Determine the [X, Y] coordinate at the center of the cell enclosing the given text.  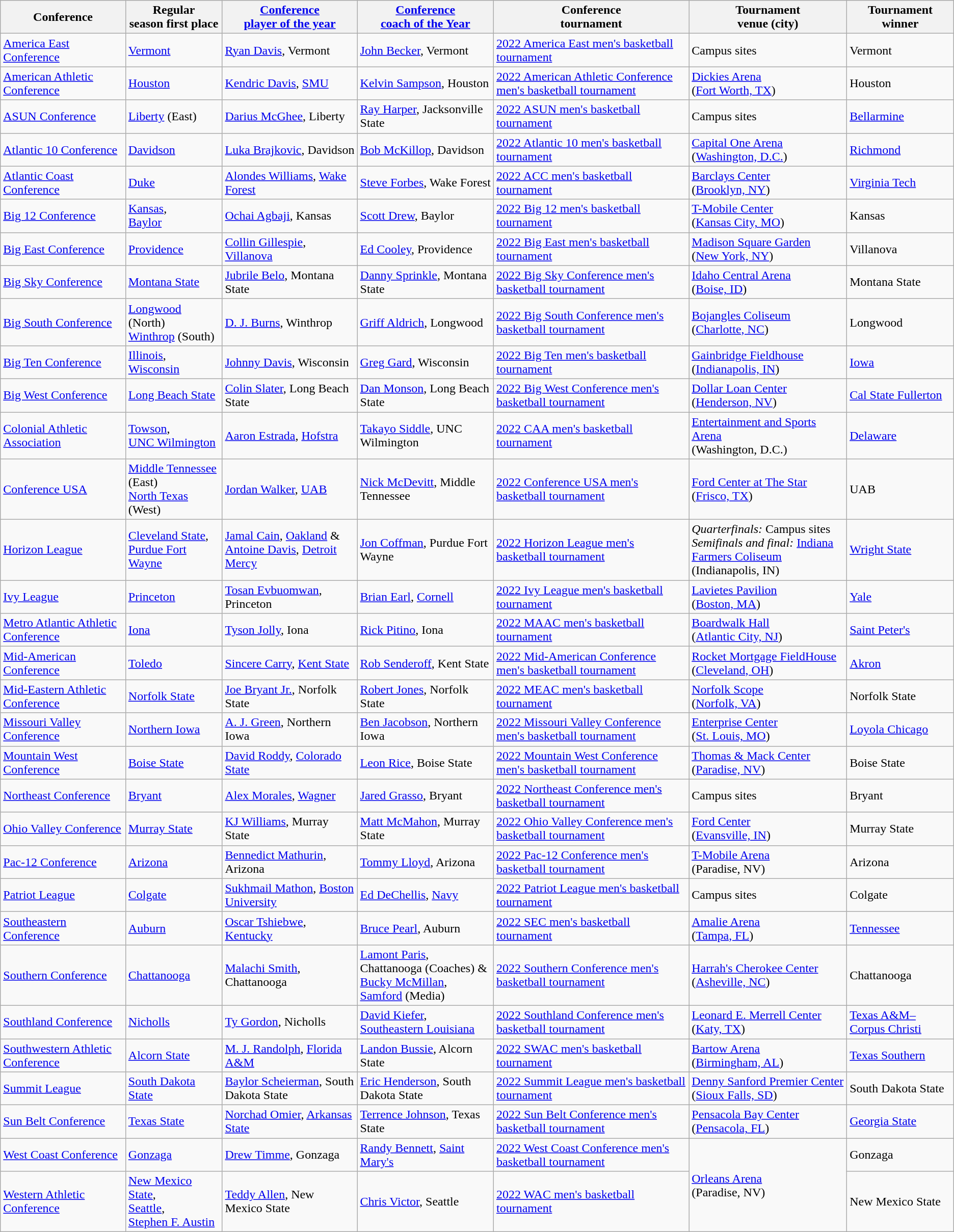
Mid-American Conference [63, 663]
Pensacola Bay Center(Pensacola, FL) [768, 1122]
Kelvin Sampson, Houston [425, 84]
New Mexico State [900, 1201]
2022 Conference USA men's basketball tournament [591, 489]
Bartow Arena(Birmingham, AL) [768, 1055]
2022 Mountain West Conference men's basketball tournament [591, 762]
Robert Jones, Norfolk State [425, 696]
Texas A&M–Corpus Christi [900, 1022]
Darius McGhee, Liberty [289, 116]
Idaho Central Arena(Boise, ID) [768, 282]
Rick Pitino, Iona [425, 630]
Texas State [174, 1122]
Ed Cooley, Providence [425, 249]
A. J. Green, Northern Iowa [289, 730]
M. J. Randolph, Florida A&M [289, 1055]
2022 Pac-12 Conference men's basketball tournament [591, 862]
2022 Big Ten men's basketball tournament [591, 362]
Scott Drew, Baylor [425, 216]
Southeastern Conference [63, 928]
Loyola Chicago [900, 730]
Ty Gordon, Nicholls [289, 1022]
Atlantic Coast Conference [63, 182]
Richmond [900, 150]
2022 Atlantic 10 men's basketball tournament [591, 150]
Southwestern Athletic Conference [63, 1055]
2022 American Athletic Conference men's basketball tournament [591, 84]
Barclays Center(Brooklyn, NY) [768, 182]
Middle Tennessee (East)North Texas (West) [174, 489]
John Becker, Vermont [425, 50]
Terrence Johnson, Texas State [425, 1122]
Steve Forbes, Wake Forest [425, 182]
Regularseason first place [174, 17]
2022 Big West Conference men's basketball tournament [591, 395]
Tennessee [900, 928]
Dollar Loan Center(Henderson, NV) [768, 395]
Long Beach State [174, 395]
Aaron Estrada, Hofstra [289, 435]
Big West Conference [63, 395]
T-Mobile Arena(Paradise, NV) [768, 862]
Bellarmine [900, 116]
Ben Jacobson, Northern Iowa [425, 730]
2022 Southland Conference men's basketball tournament [591, 1022]
David Roddy, Colorado State [289, 762]
Delaware [900, 435]
Brian Earl, Cornell [425, 597]
Illinois,Wisconsin [174, 362]
Auburn [174, 928]
Conference [63, 17]
Western Athletic Conference [63, 1201]
Wright State [900, 550]
2022 America East men's basketball tournament [591, 50]
Dan Monson, Long Beach State [425, 395]
Cleveland State,Purdue Fort Wayne [174, 550]
Kendric Davis, SMU [289, 84]
2022 ASUN men's basketball tournament [591, 116]
Eric Henderson, South Dakota State [425, 1088]
Chris Victor, Seattle [425, 1201]
Atlantic 10 Conference [63, 150]
Norfolk Scope(Norfolk, VA) [768, 696]
Cal State Fullerton [900, 395]
Towson,UNC Wilmington [174, 435]
Colonial Athletic Association [63, 435]
Madison Square Garden(New York, NY) [768, 249]
Teddy Allen, New Mexico State [289, 1201]
Big 12 Conference [63, 216]
Summit League [63, 1088]
Tommy Lloyd, Arizona [425, 862]
Denny Sanford Premier Center(Sioux Falls, SD) [768, 1088]
Mid-Eastern Athletic Conference [63, 696]
Saint Peter's [900, 630]
Leon Rice, Boise State [425, 762]
Iowa [900, 362]
Johnny Davis, Wisconsin [289, 362]
Enterprise Center(St. Louis, MO) [768, 730]
Iona [174, 630]
Amalie Arena(Tampa, FL) [768, 928]
2022 Missouri Valley Conference men's basketball tournament [591, 730]
Sun Belt Conference [63, 1122]
Duke [174, 182]
Metro Atlantic Athletic Conference [63, 630]
Takayo Siddle, UNC Wilmington [425, 435]
Bruce Pearl, Auburn [425, 928]
Ryan Davis, Vermont [289, 50]
Davidson [174, 150]
Jubrile Belo, Montana State [289, 282]
Yale [900, 597]
Jared Grasso, Bryant [425, 796]
Sukhmail Mathon, Boston University [289, 895]
2022 Southern Conference men's basketball tournament [591, 975]
2022 MAAC men's basketball tournament [591, 630]
Joe Bryant Jr., Norfolk State [289, 696]
T-Mobile Center(Kansas City, MO) [768, 216]
Lavietes Pavilion(Boston, MA) [768, 597]
Bennedict Mathurin, Arizona [289, 862]
Big South Conference [63, 322]
UAB [900, 489]
Big Ten Conference [63, 362]
Conferenceplayer of the year [289, 17]
Conference USA [63, 489]
American Athletic Conference [63, 84]
Thomas & Mack Center(Paradise, NV) [768, 762]
Longwood (North)Winthrop (South) [174, 322]
Jordan Walker, UAB [289, 489]
Tournamentwinner [900, 17]
Landon Bussie, Alcorn State [425, 1055]
Colin Slater, Long Beach State [289, 395]
Texas Southern [900, 1055]
David Kiefer, Southeastern Louisiana [425, 1022]
Griff Aldrich, Longwood [425, 322]
Luka Brajkovic, Davidson [289, 150]
Big East Conference [63, 249]
Nick McDevitt, Middle Tennessee [425, 489]
2022 Big East men's basketball tournament [591, 249]
2022 Patriot League men's basketball tournament [591, 895]
Tyson Jolly, Iona [289, 630]
New Mexico State,Seattle,Stephen F. Austin [174, 1201]
2022 SWAC men's basketball tournament [591, 1055]
Akron [900, 663]
America East Conference [63, 50]
2022 SEC men's basketball tournament [591, 928]
KJ Williams, Murray State [289, 828]
Ed DeChellis, Navy [425, 895]
Capital One Arena(Washington, D.C.) [768, 150]
Orleans Arena(Paradise, NV) [768, 1185]
Alcorn State [174, 1055]
Big Sky Conference [63, 282]
Baylor Scheierman, South Dakota State [289, 1088]
Tournamentvenue (city) [768, 17]
Malachi Smith, Chattanooga [289, 975]
Jon Coffman, Purdue Fort Wayne [425, 550]
2022 Summit League men's basketball tournament [591, 1088]
Boardwalk Hall(Atlantic City, NJ) [768, 630]
Lamont Paris, Chattanooga (Coaches) &Bucky McMillan, Samford (Media) [425, 975]
Conferencecoach of the Year [425, 17]
Collin Gillespie, Villanova [289, 249]
Southern Conference [63, 975]
Gainbridge Fieldhouse(Indianapolis, IN) [768, 362]
2022 Ivy League men's basketball tournament [591, 597]
Alex Morales, Wagner [289, 796]
Matt McMahon, Murray State [425, 828]
Nicholls [174, 1022]
2022 Big 12 men's basketball tournament [591, 216]
Missouri Valley Conference [63, 730]
Liberty (East) [174, 116]
Dickies Arena(Fort Worth, TX) [768, 84]
Providence [174, 249]
West Coast Conference [63, 1155]
Virginia Tech [900, 182]
Alondes Williams, Wake Forest [289, 182]
Norchad Omier, Arkansas State [289, 1122]
Longwood [900, 322]
Northern Iowa [174, 730]
Ford Center(Evansville, IN) [768, 828]
2022 MEAC men's basketball tournament [591, 696]
2022 CAA men's basketball tournament [591, 435]
Randy Bennett, Saint Mary's [425, 1155]
2022 WAC men's basketball tournament [591, 1201]
Georgia State [900, 1122]
2022 Big Sky Conference men's basketball tournament [591, 282]
Oscar Tshiebwe, Kentucky [289, 928]
Entertainment and Sports Arena(Washington, D.C.) [768, 435]
Pac-12 Conference [63, 862]
Sincere Carry, Kent State [289, 663]
2022 Mid-American Conference men's basketball tournament [591, 663]
Rocket Mortgage FieldHouse(Cleveland, OH) [768, 663]
D. J. Burns, Winthrop [289, 322]
Bob McKillop, Davidson [425, 150]
Danny Sprinkle, Montana State [425, 282]
Kansas,Baylor [174, 216]
Horizon League [63, 550]
2022 West Coast Conference men's basketball tournament [591, 1155]
2022 Big South Conference men's basketball tournament [591, 322]
Princeton [174, 597]
Harrah's Cherokee Center(Asheville, NC) [768, 975]
2022 Ohio Valley Conference men's basketball tournament [591, 828]
Quarterfinals: Campus sitesSemifinals and final: Indiana Farmers Coliseum(Indianapolis, IN) [768, 550]
Ford Center at The Star(Frisco, TX) [768, 489]
Northeast Conference [63, 796]
Ray Harper, Jacksonville State [425, 116]
Toledo [174, 663]
2022 Horizon League men's basketball tournament [591, 550]
2022 Northeast Conference men's basketball tournament [591, 796]
Conferencetournament [591, 17]
Ochai Agbaji, Kansas [289, 216]
Villanova [900, 249]
Tosan Evbuomwan, Princeton [289, 597]
Greg Gard, Wisconsin [425, 362]
2022 Sun Belt Conference men's basketball tournament [591, 1122]
Drew Timme, Gonzaga [289, 1155]
Ivy League [63, 597]
Leonard E. Merrell Center(Katy, TX) [768, 1022]
ASUN Conference [63, 116]
Bojangles Coliseum(Charlotte, NC) [768, 322]
Southland Conference [63, 1022]
Patriot League [63, 895]
Ohio Valley Conference [63, 828]
Rob Senderoff, Kent State [425, 663]
2022 ACC men's basketball tournament [591, 182]
Mountain West Conference [63, 762]
Jamal Cain, Oakland &Antoine Davis, Detroit Mercy [289, 550]
Kansas [900, 216]
